Determine the (X, Y) coordinate at the center of the cell enclosing the given text.  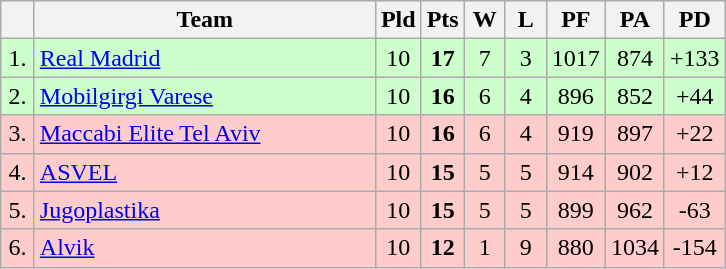
12 (442, 248)
+133 (694, 58)
Pts (442, 20)
899 (576, 210)
897 (634, 134)
852 (634, 96)
880 (576, 248)
7 (484, 58)
1 (484, 248)
3. (18, 134)
W (484, 20)
5. (18, 210)
17 (442, 58)
Pld (398, 20)
902 (634, 172)
962 (634, 210)
Alvik (204, 248)
919 (576, 134)
Mobilgirgi Varese (204, 96)
ASVEL (204, 172)
+44 (694, 96)
3 (526, 58)
1034 (634, 248)
1. (18, 58)
896 (576, 96)
Real Madrid (204, 58)
L (526, 20)
914 (576, 172)
PD (694, 20)
Jugoplastika (204, 210)
-154 (694, 248)
9 (526, 248)
874 (634, 58)
-63 (694, 210)
+22 (694, 134)
PA (634, 20)
6. (18, 248)
1017 (576, 58)
4. (18, 172)
Maccabi Elite Tel Aviv (204, 134)
+12 (694, 172)
PF (576, 20)
2. (18, 96)
Team (204, 20)
